Find where the given text appears and provide that cell's center as [x, y] coordinate. 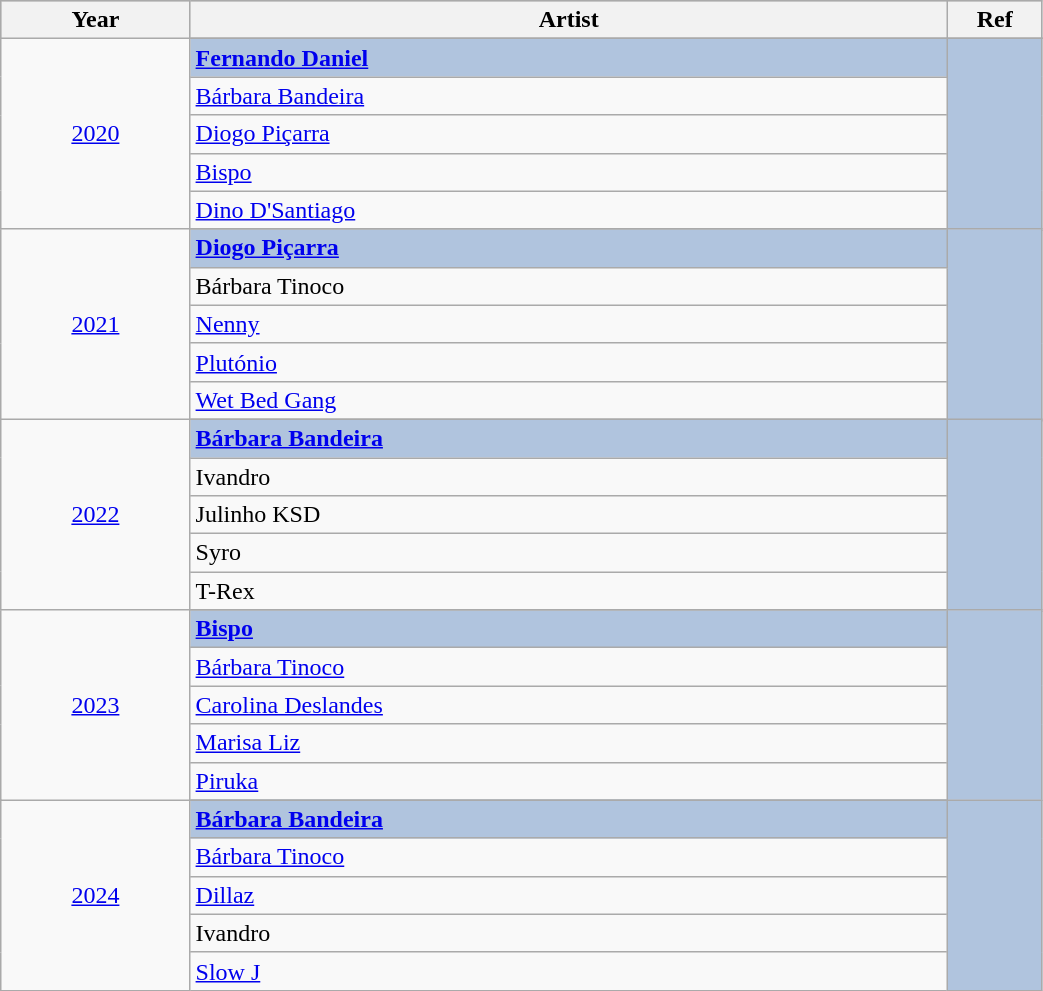
Julinho KSD [568, 515]
2023 [96, 705]
Slow J [568, 971]
Wet Bed Gang [568, 400]
Marisa Liz [568, 743]
Fernando Daniel [568, 58]
Piruka [568, 781]
Nenny [568, 324]
T-Rex [568, 591]
2020 [96, 134]
Syro [568, 553]
Ref [994, 20]
Year [96, 20]
Plutónio [568, 362]
Dino D'Santiago [568, 210]
Artist [568, 20]
2021 [96, 324]
2024 [96, 895]
Dillaz [568, 895]
2022 [96, 514]
Carolina Deslandes [568, 705]
